Provide the (X, Y) coordinate of the cell's center where the given text is located.  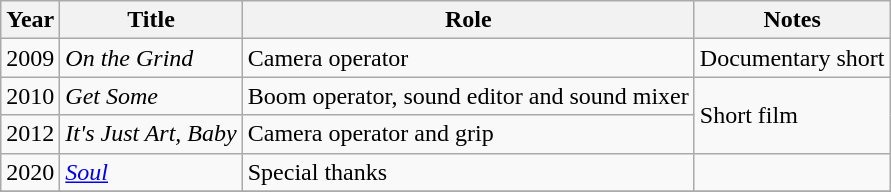
Title (151, 20)
Get Some (151, 96)
Soul (151, 172)
Year (30, 20)
Notes (792, 20)
Camera operator (468, 58)
On the Grind (151, 58)
2009 (30, 58)
Short film (792, 115)
Boom operator, sound editor and sound mixer (468, 96)
Role (468, 20)
2012 (30, 134)
2020 (30, 172)
2010 (30, 96)
It's Just Art, Baby (151, 134)
Documentary short (792, 58)
Camera operator and grip (468, 134)
Special thanks (468, 172)
